Search for the cell housing the specified text and yield its (x, y) center coordinate. 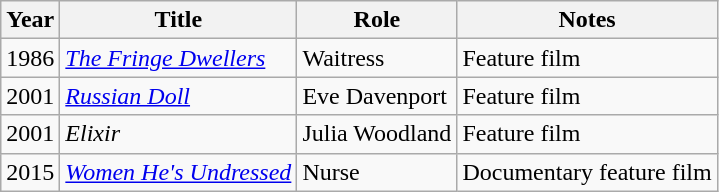
Year (30, 20)
Notes (587, 20)
2015 (30, 172)
The Fringe Dwellers (178, 58)
Women He's Undressed (178, 172)
Role (377, 20)
Title (178, 20)
Russian Doll (178, 96)
Julia Woodland (377, 134)
Nurse (377, 172)
Elixir (178, 134)
1986 (30, 58)
Documentary feature film (587, 172)
Eve Davenport (377, 96)
Waitress (377, 58)
